Return the [x, y] coordinate for the center point of the cell that contains the specified text.  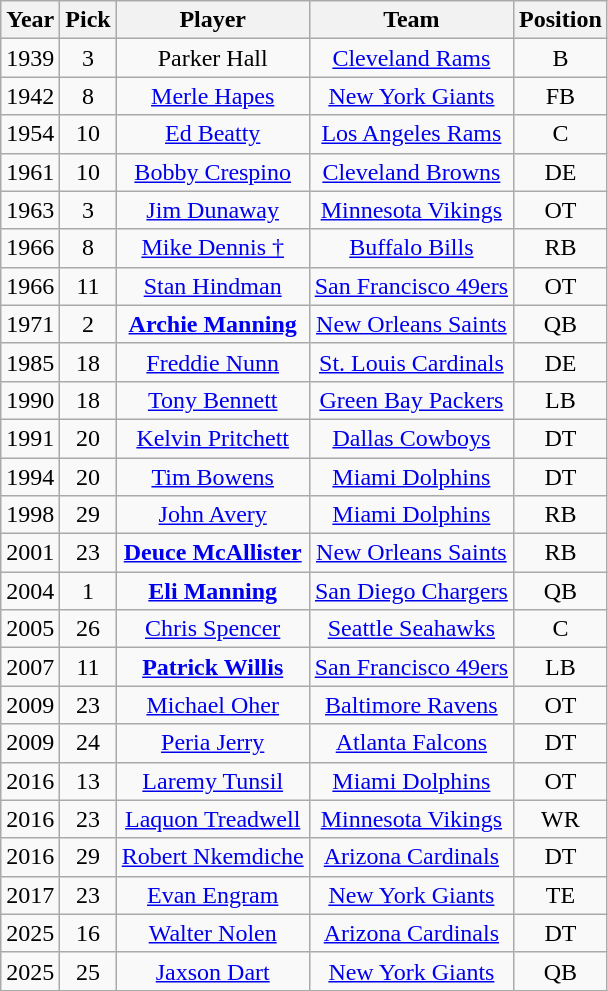
Archie Manning [212, 324]
Laquon Treadwell [212, 819]
Merle Hapes [212, 96]
1991 [30, 438]
1961 [30, 172]
Stan Hindman [212, 286]
Laremy Tunsil [212, 781]
Walter Nolen [212, 933]
Tim Bowens [212, 477]
Deuce McAllister [212, 553]
1939 [30, 58]
Jaxson Dart [212, 971]
Year [30, 20]
2005 [30, 629]
Michael Oher [212, 705]
Position [561, 20]
13 [88, 781]
24 [88, 743]
Dallas Cowboys [411, 438]
Robert Nkemdiche [212, 857]
John Avery [212, 515]
Team [411, 20]
Freddie Nunn [212, 362]
Kelvin Pritchett [212, 438]
1985 [30, 362]
2001 [30, 553]
Mike Dennis † [212, 248]
Peria Jerry [212, 743]
Buffalo Bills [411, 248]
FB [561, 96]
1963 [30, 210]
1942 [30, 96]
Patrick Willis [212, 667]
Ed Beatty [212, 134]
1 [88, 591]
St. Louis Cardinals [411, 362]
1971 [30, 324]
San Diego Chargers [411, 591]
Eli Manning [212, 591]
1998 [30, 515]
Evan Engram [212, 895]
26 [88, 629]
1990 [30, 400]
1954 [30, 134]
Pick [88, 20]
16 [88, 933]
2017 [30, 895]
Atlanta Falcons [411, 743]
2 [88, 324]
Baltimore Ravens [411, 705]
B [561, 58]
Player [212, 20]
Seattle Seahawks [411, 629]
Tony Bennett [212, 400]
1994 [30, 477]
Los Angeles Rams [411, 134]
Bobby Crespino [212, 172]
Parker Hall [212, 58]
2007 [30, 667]
WR [561, 819]
Green Bay Packers [411, 400]
Jim Dunaway [212, 210]
TE [561, 895]
Chris Spencer [212, 629]
25 [88, 971]
Cleveland Rams [411, 58]
Cleveland Browns [411, 172]
2004 [30, 591]
